For the text-containing cell, return its midpoint in [X, Y] coordinate format. 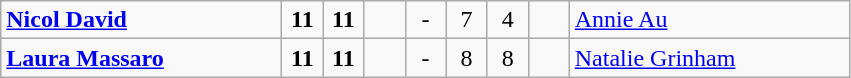
Nicol David [142, 20]
Natalie Grinham [710, 58]
7 [466, 20]
4 [508, 20]
Annie Au [710, 20]
Laura Massaro [142, 58]
